Detect which cell encompasses the target text, then output its (x, y) center coordinate. 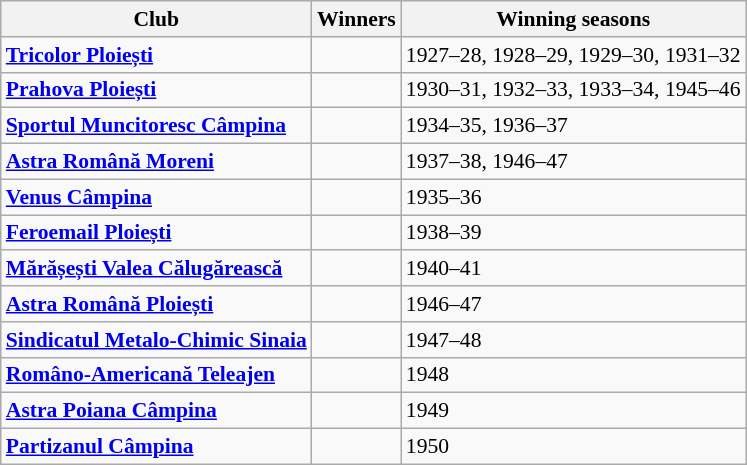
Româno-Americană Teleajen (156, 375)
1948 (574, 375)
1935–36 (574, 197)
Sportul Muncitoresc Câmpina (156, 126)
1946–47 (574, 304)
Astra Poiana Câmpina (156, 411)
Sindicatul Metalo-Chimic Sinaia (156, 340)
1940–41 (574, 269)
Astra Română Ploiești (156, 304)
Mărășești Valea Călugărească (156, 269)
Partizanul Câmpina (156, 447)
Venus Câmpina (156, 197)
1938–39 (574, 233)
1937–38, 1946–47 (574, 162)
Feroemail Ploiești (156, 233)
1950 (574, 447)
Prahova Ploiești (156, 90)
1930–31, 1932–33, 1933–34, 1945–46 (574, 90)
1949 (574, 411)
1947–48 (574, 340)
1934–35, 1936–37 (574, 126)
Astra Română Moreni (156, 162)
Winning seasons (574, 19)
Club (156, 19)
Winners (356, 19)
Tricolor Ploiești (156, 55)
1927–28, 1928–29, 1929–30, 1931–32 (574, 55)
